Locate the cell with the specified text and output its [x, y] center coordinate. 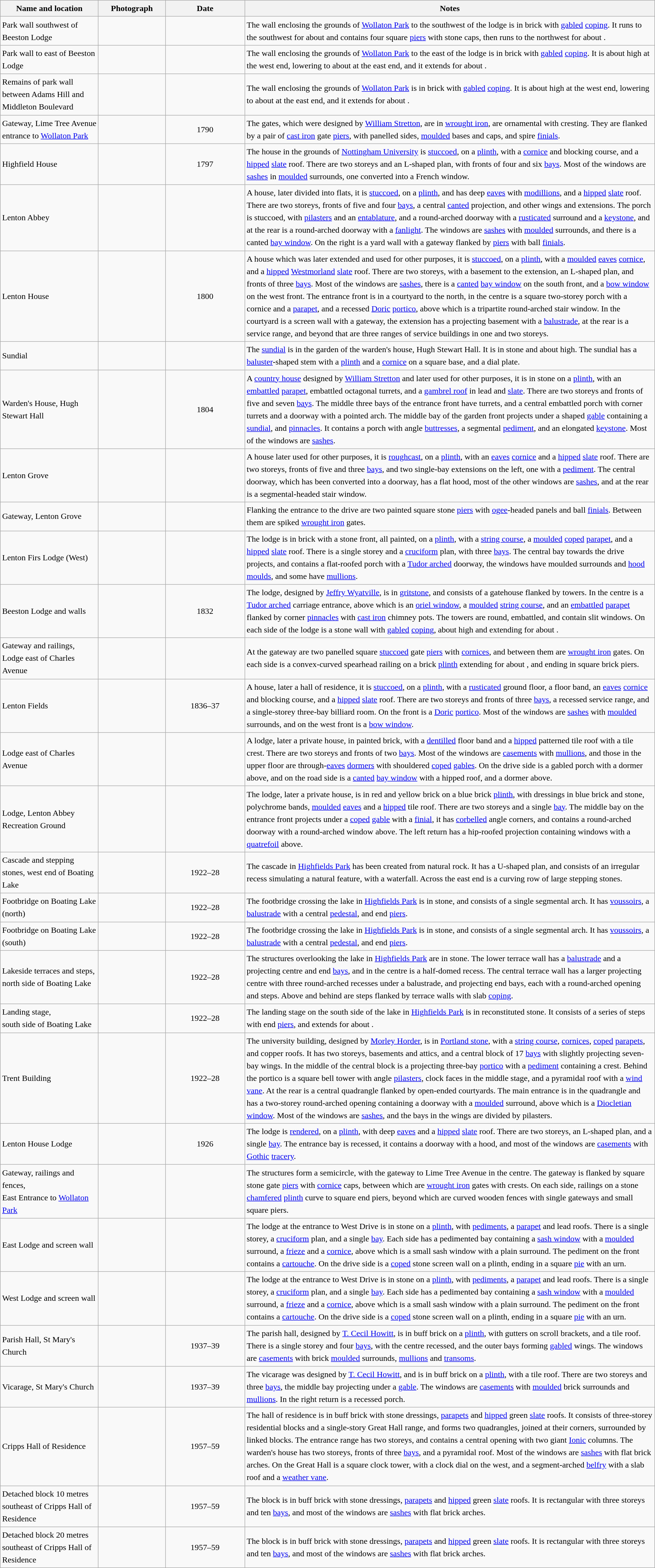
1797 [205, 164]
Cripps Hall of Residence [49, 1446]
Beeston Lodge and walls [49, 611]
Footbridge on Boating Lake (north) [49, 907]
Landing stage,south side of Boating Lake [49, 1018]
East Lodge and screen wall [49, 1245]
Name and location [49, 8]
Lenton House Lodge [49, 1144]
Gateway, railings and fences,East Entrance to Wollaton Park [49, 1191]
Notes [450, 8]
Sundial [49, 356]
Detached block 10 metres southeast of Cripps Hall of Residence [49, 1507]
Cascade and stepping stones, west end of Boating Lake [49, 873]
Lenton Fields [49, 706]
Remains of park wall between Adams Hill and Middleton Boulevard [49, 95]
Detached block 20 metres southeast of Cripps Hall of Residence [49, 1547]
Gateway, Lenton Grove [49, 516]
1926 [205, 1144]
Lenton House [49, 296]
Date [205, 8]
Vicarage, St Mary's Church [49, 1387]
Lenton Firs Lodge (West) [49, 558]
Warden's House, Hugh Stewart Hall [49, 409]
1800 [205, 296]
Footbridge on Boating Lake (south) [49, 936]
Park wall southwest of Beeston Lodge [49, 31]
West Lodge and screen wall [49, 1298]
Lodge, Lenton Abbey Recreation Ground [49, 819]
1804 [205, 409]
Photograph [132, 8]
Highfield House [49, 164]
Lakeside terraces and steps,north side of Boating Lake [49, 977]
Parish Hall, St Mary's Church [49, 1346]
1790 [205, 129]
Park wall to east of Beeston Lodge [49, 59]
Gateway, Lime Tree Avenue entrance to Wollaton Park [49, 129]
Gateway and railings,Lodge east of Charles Avenue [49, 659]
1832 [205, 611]
Trent Building [49, 1078]
1836–37 [205, 706]
Lodge east of Charles Avenue [49, 759]
Lenton Grove [49, 475]
Lenton Abbey [49, 217]
